Locate the cell with the specified text and output its [x, y] center coordinate. 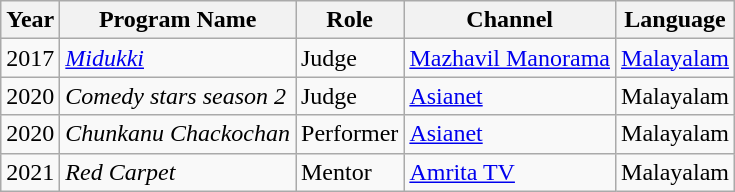
Mazhavil Manorama [510, 58]
2017 [30, 58]
Role [350, 20]
Year [30, 20]
Performer [350, 134]
Amrita TV [510, 172]
Red Carpet [178, 172]
2021 [30, 172]
Language [676, 20]
Comedy stars season 2 [178, 96]
Program Name [178, 20]
Channel [510, 20]
Midukki [178, 58]
Mentor [350, 172]
Chunkanu Chackochan [178, 134]
